Scan for the cell matching the given text and deliver its (x, y) coordinate at center. 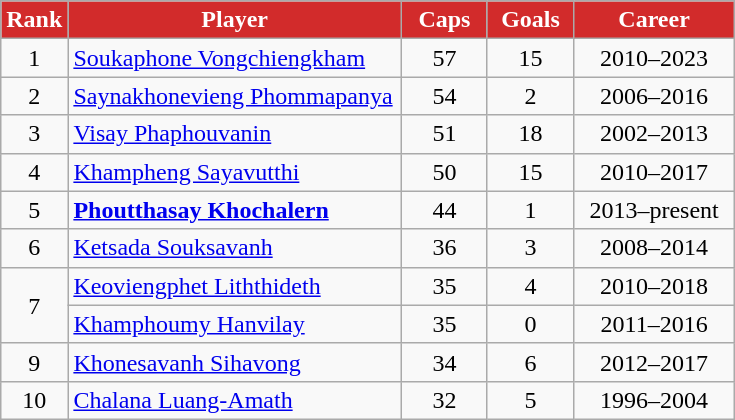
2002–2013 (654, 134)
Rank (34, 20)
Phoutthasay Khochalern (235, 210)
57 (444, 58)
54 (444, 96)
34 (444, 362)
Chalana Luang-Amath (235, 400)
2010–2017 (654, 172)
Soukaphone Vongchiengkham (235, 58)
9 (34, 362)
Khampheng Sayavutthi (235, 172)
0 (530, 324)
18 (530, 134)
1996–2004 (654, 400)
50 (444, 172)
2013–present (654, 210)
Caps (444, 20)
2011–2016 (654, 324)
Saynakhonevieng Phommapanya (235, 96)
2010–2018 (654, 286)
32 (444, 400)
36 (444, 248)
2010–2023 (654, 58)
2006–2016 (654, 96)
Player (235, 20)
Khonesavanh Sihavong (235, 362)
Khamphoumy Hanvilay (235, 324)
Ketsada Souksavanh (235, 248)
44 (444, 210)
51 (444, 134)
Visay Phaphouvanin (235, 134)
2012–2017 (654, 362)
10 (34, 400)
2008–2014 (654, 248)
Career (654, 20)
Keoviengphet Liththideth (235, 286)
Goals (530, 20)
7 (34, 305)
